Search for the cell housing the specified text and yield its (X, Y) center coordinate. 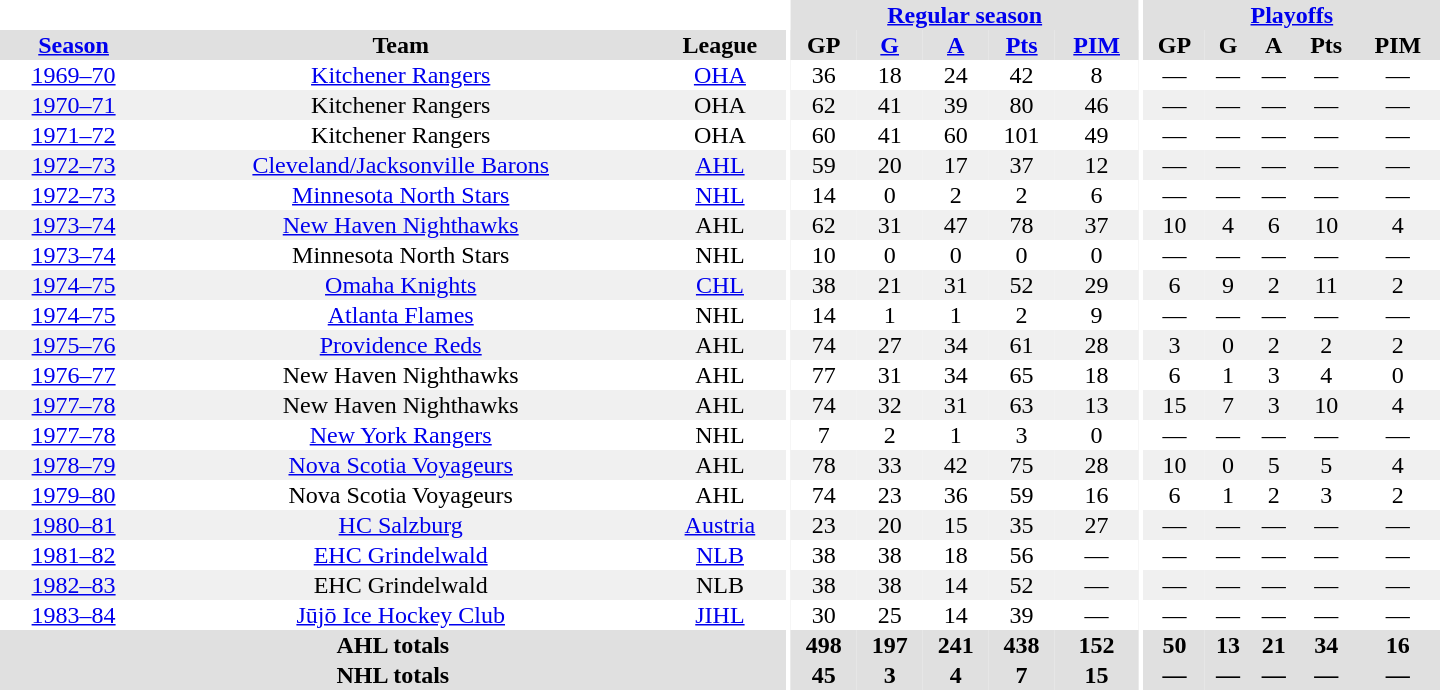
77 (824, 375)
49 (1097, 135)
1970–71 (74, 105)
Atlanta Flames (400, 315)
56 (1022, 555)
League (720, 45)
498 (824, 645)
Omaha Knights (400, 285)
NHL totals (393, 675)
45 (824, 675)
33 (890, 465)
Regular season (965, 15)
25 (890, 615)
65 (1022, 375)
30 (824, 615)
Season (74, 45)
1978–79 (74, 465)
JIHL (720, 615)
11 (1326, 285)
New York Rangers (400, 435)
32 (890, 405)
80 (1022, 105)
35 (1022, 525)
1971–72 (74, 135)
1983–84 (74, 615)
Providence Reds (400, 345)
47 (956, 225)
46 (1097, 105)
50 (1174, 645)
197 (890, 645)
24 (956, 75)
152 (1097, 645)
Austria (720, 525)
438 (1022, 645)
AHL totals (393, 645)
63 (1022, 405)
Playoffs (1292, 15)
1980–81 (74, 525)
1981–82 (74, 555)
Cleveland/Jacksonville Barons (400, 165)
101 (1022, 135)
29 (1097, 285)
1979–80 (74, 495)
CHL (720, 285)
8 (1097, 75)
12 (1097, 165)
75 (1022, 465)
HC Salzburg (400, 525)
Jūjō Ice Hockey Club (400, 615)
1969–70 (74, 75)
Team (400, 45)
241 (956, 645)
1982–83 (74, 585)
1976–77 (74, 375)
17 (956, 165)
1975–76 (74, 345)
61 (1022, 345)
